Locate the cell with the specified text and output its [x, y] center coordinate. 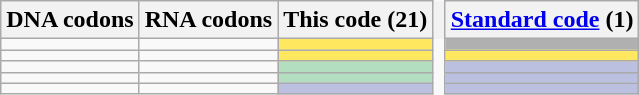
RNA codons [208, 20]
Standard code (1) [542, 20]
DNA codons [70, 20]
This code (21) [356, 20]
